Output the (x, y) coordinate of the center of the cell containing the given text.  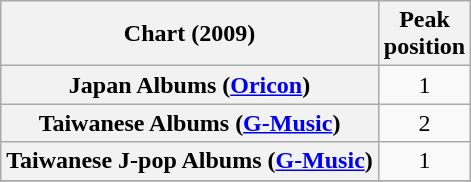
Peakposition (424, 34)
Japan Albums (Oricon) (190, 85)
Taiwanese J-pop Albums (G-Music) (190, 161)
Chart (2009) (190, 34)
2 (424, 123)
Taiwanese Albums (G-Music) (190, 123)
